Determine the [x, y] coordinate at the center of the cell enclosing the given text.  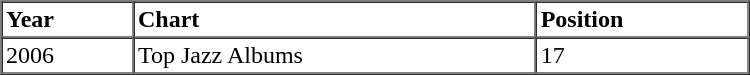
Chart [334, 20]
Year [68, 20]
17 [642, 56]
Position [642, 20]
2006 [68, 56]
Top Jazz Albums [334, 56]
